Find where the given text appears and provide that cell's center as [x, y] coordinate. 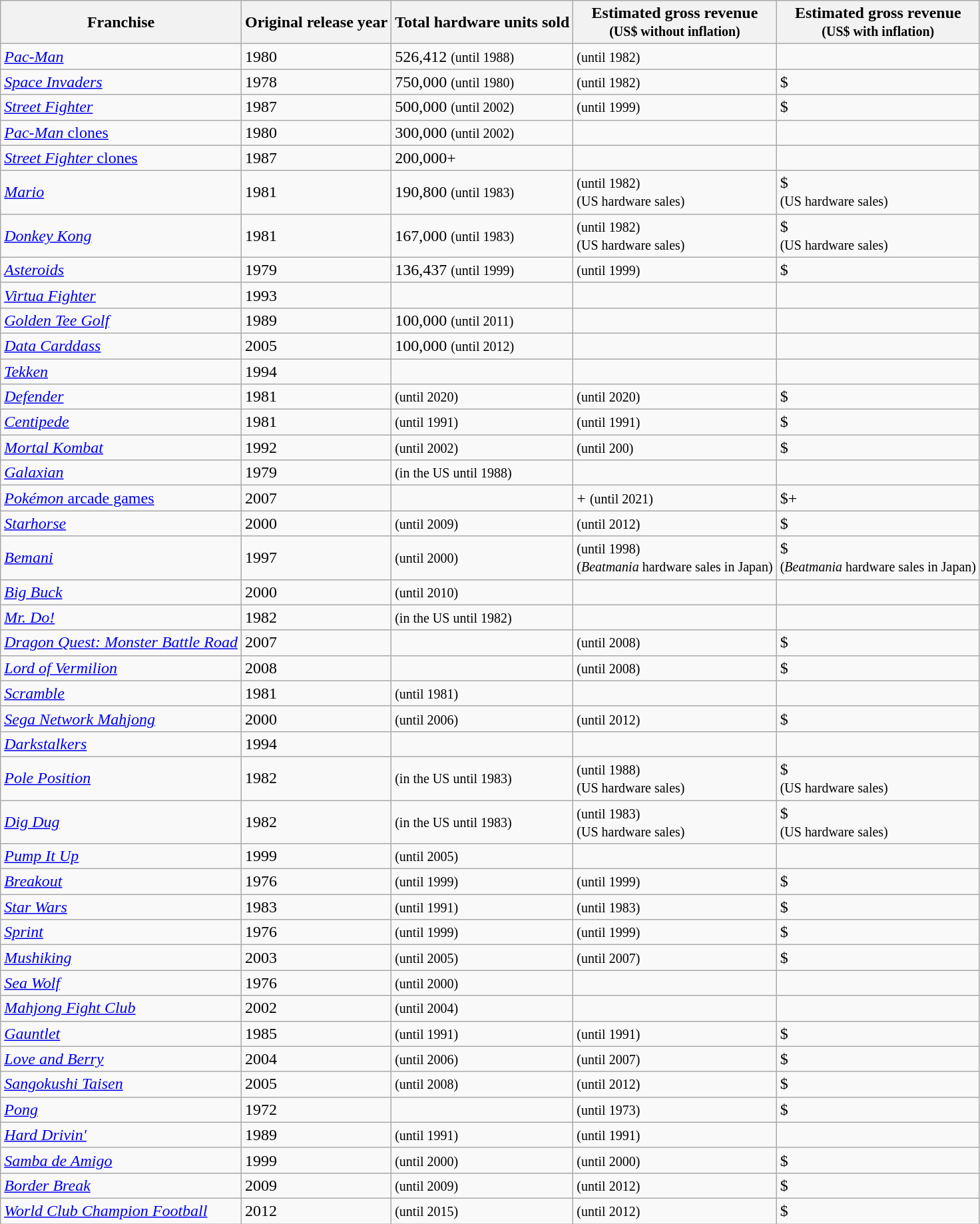
Breakout [121, 882]
Pokémon arcade games [121, 498]
Pole Position [121, 778]
Starhorse [121, 523]
$+ [877, 498]
Lord of Vermilion [121, 668]
2002 [316, 1008]
1978 [316, 82]
(until 200) [675, 448]
(until 1981) [482, 693]
Pump It Up [121, 856]
Sprint [121, 932]
Estimated gross revenue (US$ without inflation) [675, 23]
Golden Tee Golf [121, 320]
750,000 (until 1980) [482, 82]
Samba de Amigo [121, 1160]
Sega Network Mahjong [121, 719]
Hard Drivin' [121, 1135]
1993 [316, 295]
Asteroids [121, 270]
World Club Champion Football [121, 1211]
(until 2004) [482, 1008]
Dig Dug [121, 822]
(until 1983) [675, 907]
136,437 (until 1999) [482, 270]
Street Fighter [121, 107]
(until 1998) (Beatmania hardware sales in Japan) [675, 558]
Galaxian [121, 473]
1985 [316, 1034]
Pong [121, 1109]
Sea Wolf [121, 983]
Mr. Do! [121, 617]
$ (Beatmania hardware sales in Japan) [877, 558]
Total hardware units sold [482, 23]
1972 [316, 1109]
300,000 (until 2002) [482, 133]
167,000 (until 1983) [482, 236]
Donkey Kong [121, 236]
2008 [316, 668]
(until 1973) [675, 1109]
Pac-Man clones [121, 133]
1997 [316, 558]
Mushiking [121, 958]
Mahjong Fight Club [121, 1008]
2004 [316, 1059]
Border Break [121, 1185]
(in the US until 1982) [482, 617]
Virtua Fighter [121, 295]
100,000 (until 2012) [482, 346]
200,000+ [482, 158]
2009 [316, 1185]
Defender [121, 397]
1983 [316, 907]
(until 1988) (US hardware sales) [675, 778]
Mario [121, 192]
Sangokushi Taisen [121, 1084]
Pac-Man [121, 57]
(until 2015) [482, 1211]
Scramble [121, 693]
(until 2010) [482, 592]
(until 2002) [482, 448]
Centipede [121, 422]
Big Buck [121, 592]
Love and Berry [121, 1059]
1992 [316, 448]
Darkstalkers [121, 744]
100,000 (until 2011) [482, 320]
Original release year [316, 23]
Franchise [121, 23]
190,800 (until 1983) [482, 192]
Bemani [121, 558]
526,412 (until 1988) [482, 57]
Space Invaders [121, 82]
Tekken [121, 371]
(until 1983) (US hardware sales) [675, 822]
+ (until 2021) [675, 498]
2003 [316, 958]
(in the US until 1988) [482, 473]
Street Fighter clones [121, 158]
Gauntlet [121, 1034]
500,000 (until 2002) [482, 107]
Estimated gross revenue (US$ with inflation) [877, 23]
Mortal Kombat [121, 448]
2012 [316, 1211]
Data Carddass [121, 346]
Star Wars [121, 907]
Dragon Quest: Monster Battle Road [121, 643]
